Return [X, Y] of the center of cell containing provided text 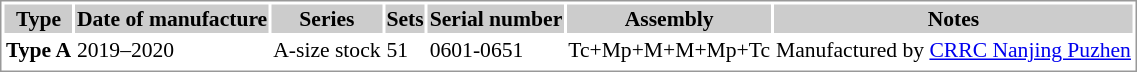
Manufactured by CRRC Nanjing Puzhen [953, 50]
Serial number [496, 18]
A-size stock [327, 50]
Series [327, 18]
Type [38, 18]
Sets [405, 18]
2019–2020 [172, 50]
0601-0651 [496, 50]
Type A [38, 50]
Assembly [670, 18]
51 [405, 50]
Tc+Mp+M+M+Mp+Tc [670, 50]
Date of manufacture [172, 18]
Notes [953, 18]
